Pinpoint the cell where the given text exists, returning its [X, Y] midpoint coordinate. 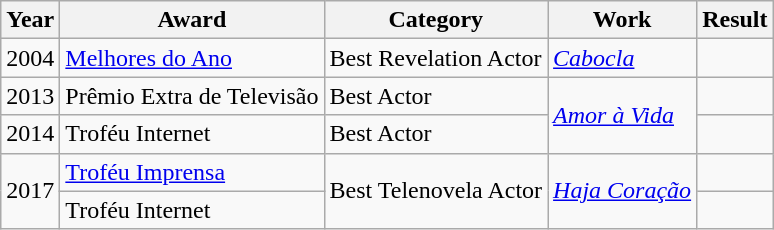
Best Revelation Actor [436, 58]
Result [735, 20]
Amor à Vida [622, 115]
Troféu Imprensa [192, 172]
Work [622, 20]
Best Telenovela Actor [436, 191]
Category [436, 20]
Melhores do Ano [192, 58]
2014 [30, 134]
2017 [30, 191]
Year [30, 20]
Prêmio Extra de Televisão [192, 96]
2004 [30, 58]
Award [192, 20]
Cabocla [622, 58]
Haja Coração [622, 191]
2013 [30, 96]
